Find where the given text appears and provide that cell's center as [x, y] coordinate. 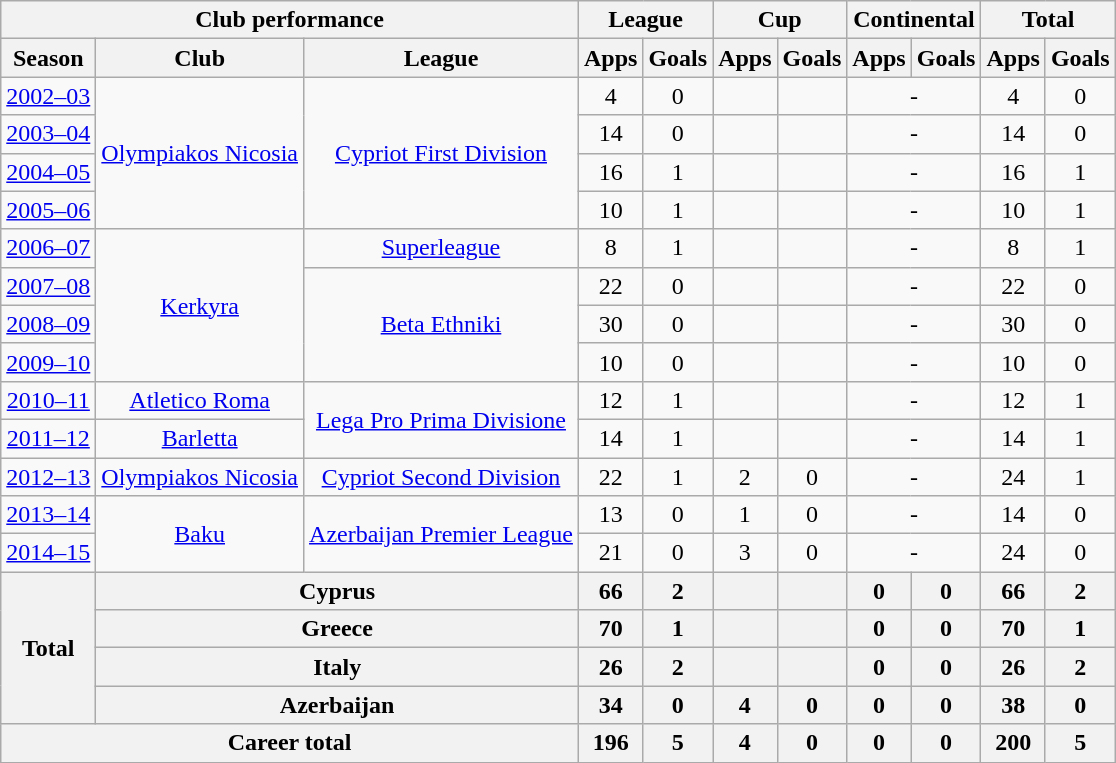
Azerbaijan Premier League [442, 534]
2002–03 [48, 96]
2012–13 [48, 477]
Club performance [290, 20]
Greece [338, 629]
3 [745, 553]
2010–11 [48, 400]
Kerkyra [200, 305]
2013–14 [48, 515]
196 [610, 743]
2011–12 [48, 438]
2005–06 [48, 210]
21 [610, 553]
Season [48, 58]
Cyprus [338, 591]
Cup [780, 20]
Superleague [442, 248]
Cypriot First Division [442, 153]
2007–08 [48, 286]
200 [1013, 743]
Barletta [200, 438]
Lega Pro Prima Divisione [442, 419]
Azerbaijan [338, 705]
Cypriot Second Division [442, 477]
2014–15 [48, 553]
2009–10 [48, 362]
38 [1013, 705]
34 [610, 705]
Italy [338, 667]
2004–05 [48, 172]
Beta Ethniki [442, 324]
2008–09 [48, 324]
2003–04 [48, 134]
Baku [200, 534]
13 [610, 515]
Career total [290, 743]
Atletico Roma [200, 400]
2006–07 [48, 248]
Club [200, 58]
Continental [914, 20]
